Return [x, y] of the center of cell containing provided text 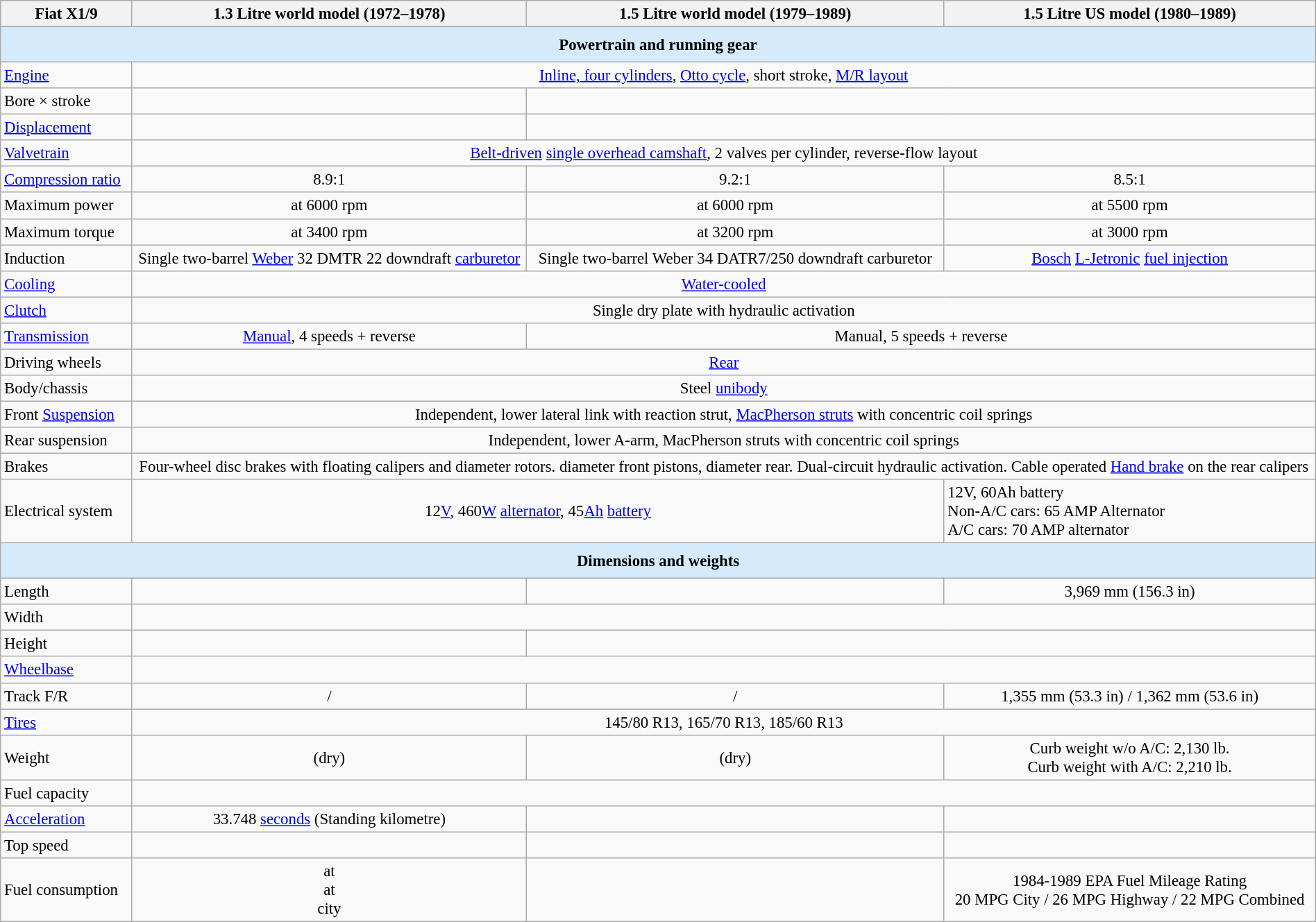
Body/chassis [67, 389]
8.5:1 [1130, 180]
Engine [67, 76]
Clutch [67, 310]
Displacement [67, 128]
12V, 60Ah batteryNon-A/C cars: 65 AMP AlternatorA/C cars: 70 AMP alternator [1130, 511]
Compression ratio [67, 180]
Single two-barrel Weber 32 DMTR 22 downdraft carburetor [329, 258]
at 5500 rpm [1130, 206]
Cooling [67, 284]
at 3200 rpm [736, 232]
Maximum power [67, 206]
1.5 Litre world model (1979–1989) [736, 14]
Rear [723, 362]
1,355 mm (53.3 in) / 1,362 mm (53.6 in) [1130, 696]
at 3000 rpm [1130, 232]
Steel unibody [723, 389]
145/80 R13, 165/70 R13, 185/60 R13 [723, 722]
Length [67, 592]
at at city [329, 890]
Electrical system [67, 511]
Powertrain and running gear [658, 44]
Curb weight w/o A/C: 2,130 lb.Curb weight with A/C: 2,210 lb. [1130, 758]
Independent, lower A-arm, MacPherson struts with concentric coil springs [723, 441]
Fuel capacity [67, 793]
Fiat X1/9 [67, 14]
Single dry plate with hydraulic activation [723, 310]
Driving wheels [67, 362]
Bore × stroke [67, 101]
Manual, 5 speeds + reverse [922, 336]
Belt-driven single overhead camshaft, 2 valves per cylinder, reverse-flow layout [723, 153]
Independent, lower lateral link with reaction strut, MacPherson struts with concentric coil springs [723, 414]
3,969 mm (156.3 in) [1130, 592]
Water-cooled [723, 284]
Brakes [67, 467]
1.3 Litre world model (1972–1978) [329, 14]
Track F/R [67, 696]
Height [67, 644]
Dimensions and weights [658, 561]
Top speed [67, 845]
Wheelbase [67, 670]
Valvetrain [67, 153]
Bosch L-Jetronic fuel injection [1130, 258]
1.5 Litre US model (1980–1989) [1130, 14]
Single two-barrel Weber 34 DATR7/250 downdraft carburetor [736, 258]
8.9:1 [329, 180]
Weight [67, 758]
Front Suspension [67, 414]
Rear suspension [67, 441]
Fuel consumption [67, 890]
Acceleration [67, 819]
1984-1989 EPA Fuel Mileage Rating20 MPG City / 26 MPG Highway / 22 MPG Combined [1130, 890]
12V, 460W alternator, 45Ah battery [538, 511]
at 3400 rpm [329, 232]
Induction [67, 258]
Width [67, 617]
33.748 seconds (Standing kilometre) [329, 819]
Transmission [67, 336]
Maximum torque [67, 232]
Manual, 4 speeds + reverse [329, 336]
9.2:1 [736, 180]
Tires [67, 722]
Inline, four cylinders, Otto cycle, short stroke, M/R layout [723, 76]
